From the cell containing the given text, extract its center point as (X, Y) coordinate. 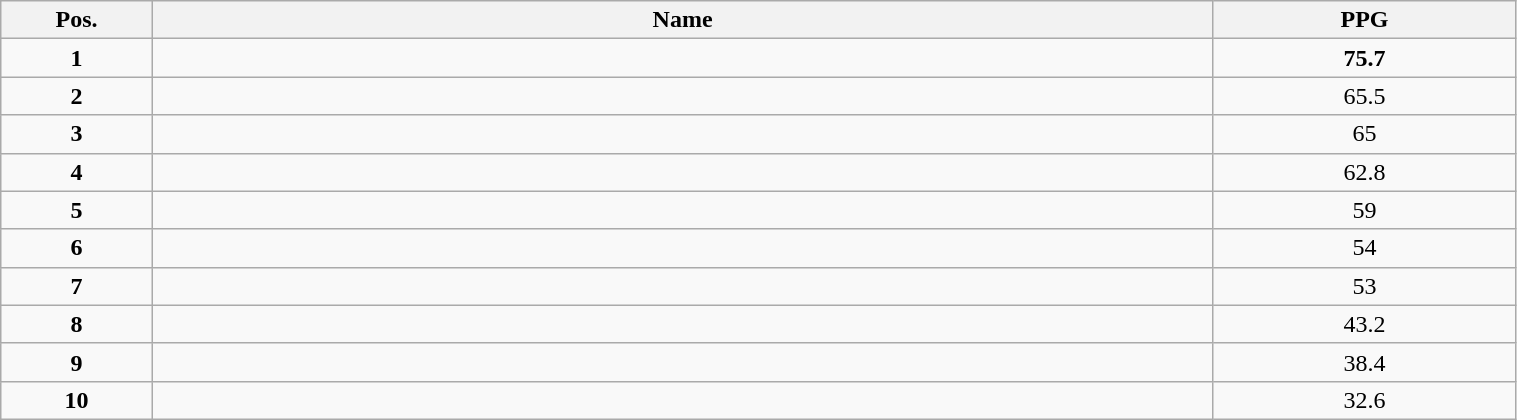
43.2 (1364, 324)
6 (77, 248)
65.5 (1364, 96)
7 (77, 286)
8 (77, 324)
PPG (1364, 20)
10 (77, 400)
2 (77, 96)
1 (77, 58)
32.6 (1364, 400)
Name (682, 20)
54 (1364, 248)
9 (77, 362)
38.4 (1364, 362)
75.7 (1364, 58)
62.8 (1364, 172)
Pos. (77, 20)
5 (77, 210)
3 (77, 134)
65 (1364, 134)
53 (1364, 286)
59 (1364, 210)
4 (77, 172)
